Identify which cell holds the provided text, then report its [X, Y] central coordinate. 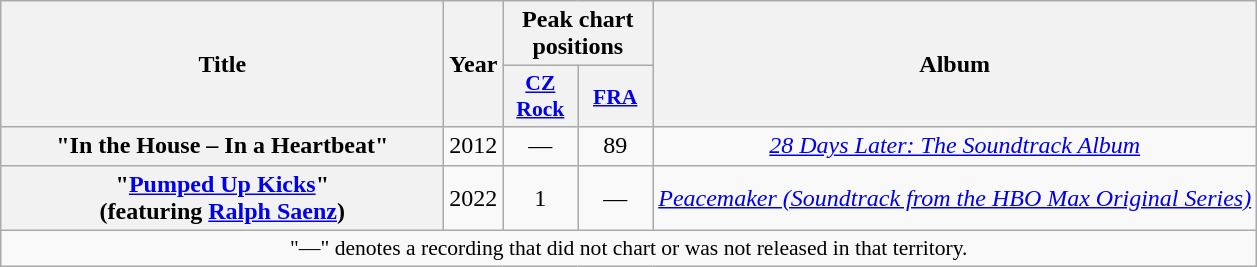
1 [540, 198]
Peak chart positions [578, 34]
Year [474, 64]
Peacemaker (Soundtrack from the HBO Max Original Series) [955, 198]
Album [955, 64]
"Pumped Up Kicks"(featuring Ralph Saenz) [222, 198]
28 Days Later: The Soundtrack Album [955, 146]
89 [616, 146]
FRA [616, 96]
2022 [474, 198]
"In the House – In a Heartbeat" [222, 146]
CZRock [540, 96]
"—" denotes a recording that did not chart or was not released in that territory. [629, 248]
2012 [474, 146]
Title [222, 64]
